Determine the (x, y) coordinate at the center of the cell enclosing the given text.  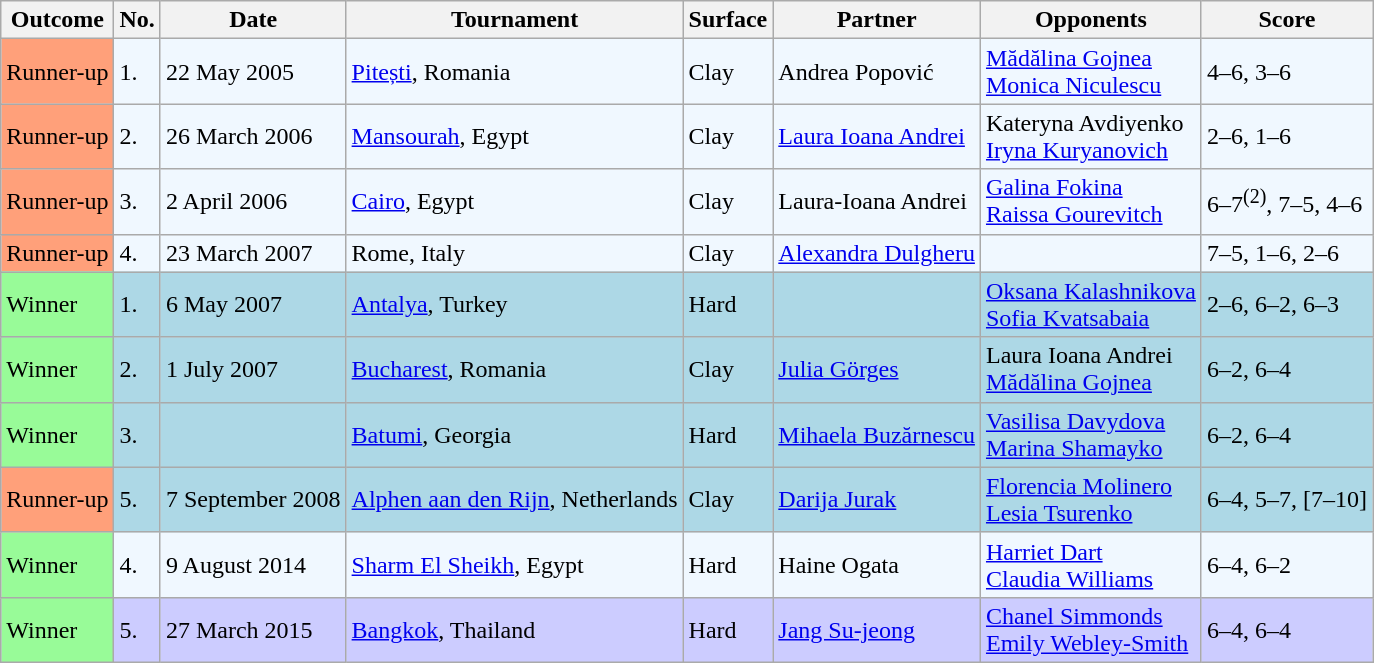
2 April 2006 (253, 202)
No. (137, 20)
Julia Görges (877, 370)
2–6, 1–6 (1286, 136)
Laura-Ioana Andrei (877, 202)
Oksana Kalashnikova Sofia Kvatsabaia (1090, 304)
Antalya, Turkey (514, 304)
Mădălina Gojnea Monica Niculescu (1090, 72)
Bangkok, Thailand (514, 630)
7–5, 1–6, 2–6 (1286, 253)
Bucharest, Romania (514, 370)
Sharm El Sheikh, Egypt (514, 564)
1 July 2007 (253, 370)
Laura Ioana Andrei Mădălina Gojnea (1090, 370)
Surface (728, 20)
Harriet Dart Claudia Williams (1090, 564)
Laura Ioana Andrei (877, 136)
Jang Su-jeong (877, 630)
Outcome (58, 20)
7 September 2008 (253, 500)
Galina Fokina Raissa Gourevitch (1090, 202)
Score (1286, 20)
6–4, 5–7, [7–10] (1286, 500)
6–4, 6–2 (1286, 564)
2–6, 6–2, 6–3 (1286, 304)
Mihaela Buzărnescu (877, 434)
Darija Jurak (877, 500)
Alexandra Dulgheru (877, 253)
Pitești, Romania (514, 72)
Alphen aan den Rijn, Netherlands (514, 500)
Rome, Italy (514, 253)
26 March 2006 (253, 136)
Andrea Popović (877, 72)
6 May 2007 (253, 304)
9 August 2014 (253, 564)
Partner (877, 20)
Opponents (1090, 20)
6–7(2), 7–5, 4–6 (1286, 202)
Date (253, 20)
Florencia Molinero Lesia Tsurenko (1090, 500)
22 May 2005 (253, 72)
Cairo, Egypt (514, 202)
Chanel Simmonds Emily Webley-Smith (1090, 630)
Kateryna Avdiyenko Iryna Kuryanovich (1090, 136)
6–4, 6–4 (1286, 630)
Tournament (514, 20)
27 March 2015 (253, 630)
23 March 2007 (253, 253)
Mansourah, Egypt (514, 136)
Vasilisa Davydova Marina Shamayko (1090, 434)
Haine Ogata (877, 564)
4–6, 3–6 (1286, 72)
Batumi, Georgia (514, 434)
